Extract the [X, Y] coordinate from the center of the cell holding the provided text.  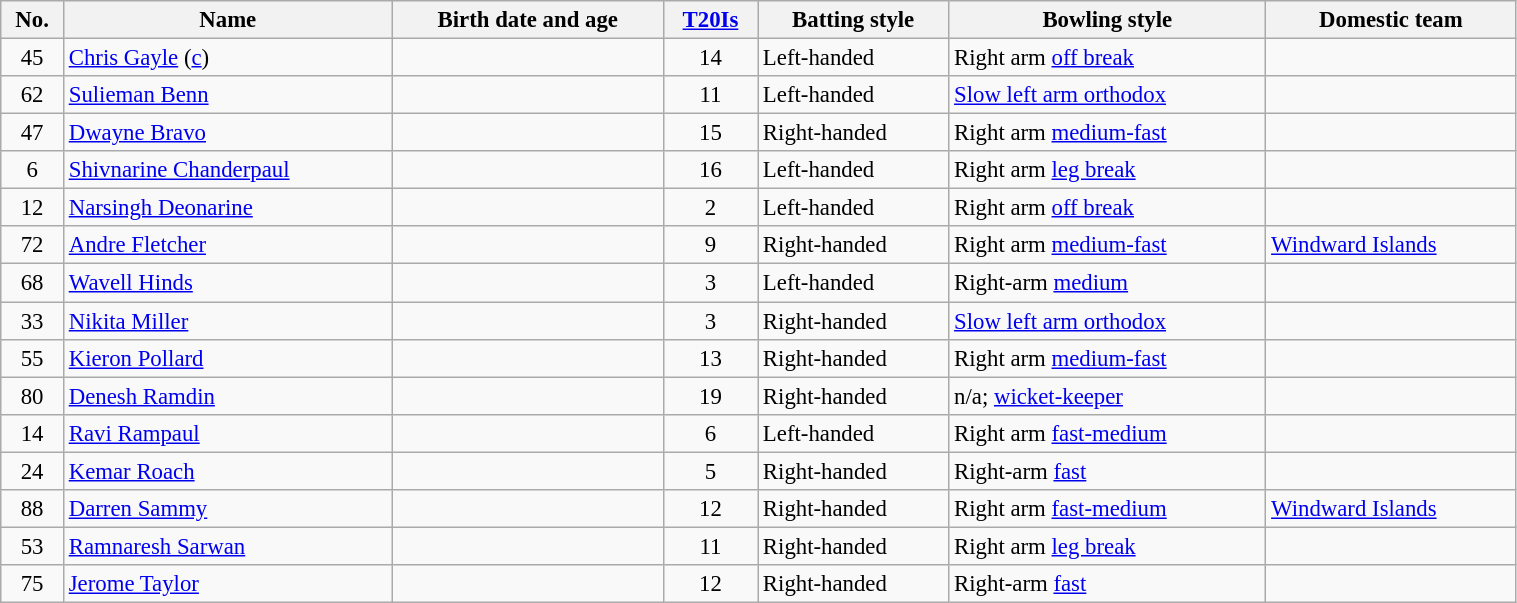
5 [710, 471]
88 [32, 509]
Birth date and age [528, 20]
Wavell Hinds [228, 283]
Kemar Roach [228, 471]
Shivnarine Chanderpaul [228, 170]
9 [710, 245]
45 [32, 58]
Right-arm medium [1108, 283]
16 [710, 170]
80 [32, 396]
Ravi Rampaul [228, 433]
Darren Sammy [228, 509]
13 [710, 358]
Jerome Taylor [228, 584]
n/a; wicket-keeper [1108, 396]
33 [32, 321]
68 [32, 283]
47 [32, 133]
Narsingh Deonarine [228, 208]
No. [32, 20]
T20Is [710, 20]
53 [32, 546]
62 [32, 95]
72 [32, 245]
2 [710, 208]
Ramnaresh Sarwan [228, 546]
Dwayne Bravo [228, 133]
Andre Fletcher [228, 245]
Chris Gayle (c) [228, 58]
Bowling style [1108, 20]
19 [710, 396]
Kieron Pollard [228, 358]
75 [32, 584]
Domestic team [1391, 20]
24 [32, 471]
55 [32, 358]
Sulieman Benn [228, 95]
Name [228, 20]
Denesh Ramdin [228, 396]
Batting style [854, 20]
15 [710, 133]
Nikita Miller [228, 321]
